For the text-containing cell, return its midpoint in (X, Y) coordinate format. 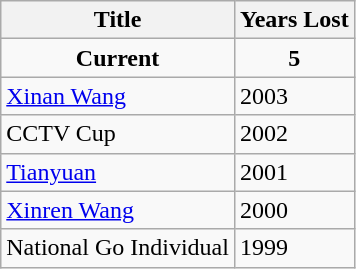
Current (118, 58)
National Go Individual (118, 248)
1999 (294, 248)
2000 (294, 210)
Tianyuan (118, 172)
2001 (294, 172)
5 (294, 58)
Xinan Wang (118, 96)
CCTV Cup (118, 134)
2003 (294, 96)
Years Lost (294, 20)
2002 (294, 134)
Xinren Wang (118, 210)
Title (118, 20)
